Detect which cell encompasses the target text, then output its [x, y] center coordinate. 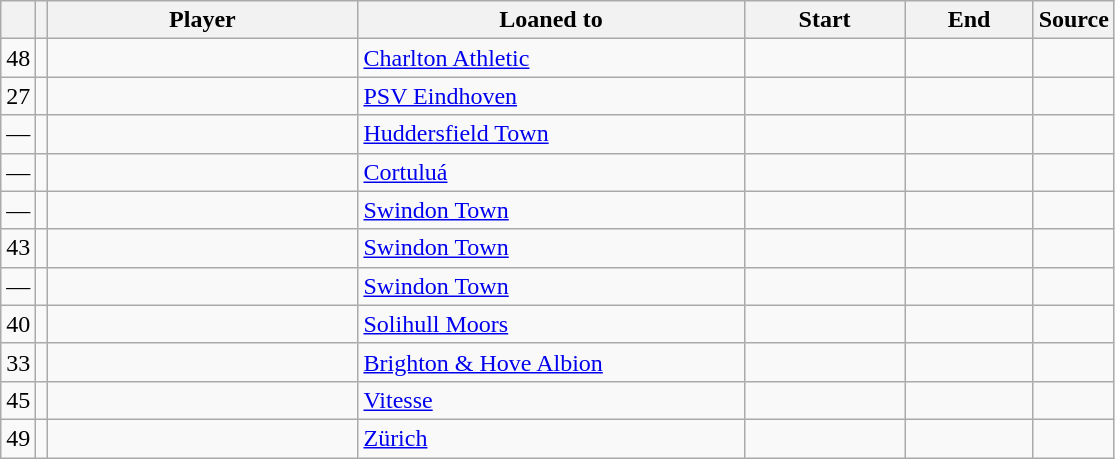
Start [824, 20]
Solihull Moors [551, 324]
Player [202, 20]
End [969, 20]
43 [18, 248]
Source [1074, 20]
40 [18, 324]
27 [18, 96]
48 [18, 58]
PSV Eindhoven [551, 96]
45 [18, 400]
Huddersfield Town [551, 134]
Loaned to [551, 20]
Vitesse [551, 400]
33 [18, 362]
Cortuluá [551, 172]
Brighton & Hove Albion [551, 362]
49 [18, 438]
Zürich [551, 438]
Charlton Athletic [551, 58]
